Search for the cell housing the specified text and yield its (x, y) center coordinate. 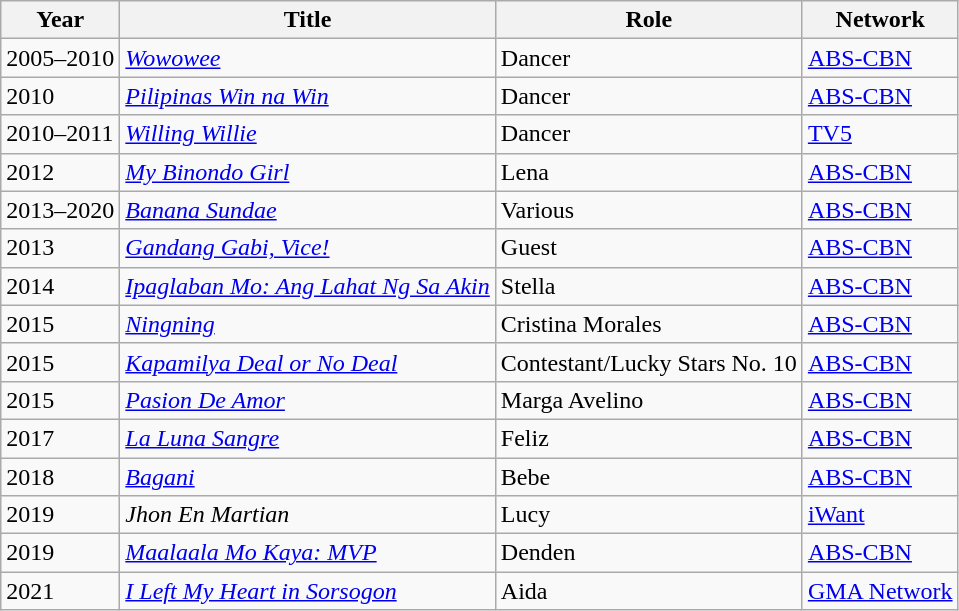
Guest (648, 248)
Cristina Morales (648, 324)
iWant (880, 515)
Pilipinas Win na Win (308, 96)
2013 (60, 248)
2012 (60, 172)
Role (648, 20)
La Luna Sangre (308, 438)
Denden (648, 553)
2005–2010 (60, 58)
2013–2020 (60, 210)
Kapamilya Deal or No Deal (308, 362)
Gandang Gabi, Vice! (308, 248)
Year (60, 20)
Lucy (648, 515)
Aida (648, 591)
2018 (60, 477)
Contestant/Lucky Stars No. 10 (648, 362)
Network (880, 20)
Feliz (648, 438)
2010–2011 (60, 134)
Lena (648, 172)
2021 (60, 591)
2014 (60, 286)
2017 (60, 438)
Marga Avelino (648, 400)
GMA Network (880, 591)
Wowowee (308, 58)
Bebe (648, 477)
Title (308, 20)
Pasion De Amor (308, 400)
I Left My Heart in Sorsogon (308, 591)
Maalaala Mo Kaya: MVP (308, 553)
Jhon En Martian (308, 515)
Stella (648, 286)
Banana Sundae (308, 210)
2010 (60, 96)
Ipaglaban Mo: Ang Lahat Ng Sa Akin (308, 286)
Willing Willie (308, 134)
My Binondo Girl (308, 172)
TV5 (880, 134)
Ningning (308, 324)
Bagani (308, 477)
Various (648, 210)
